Determine the (x, y) coordinate at the center of the cell enclosing the given text.  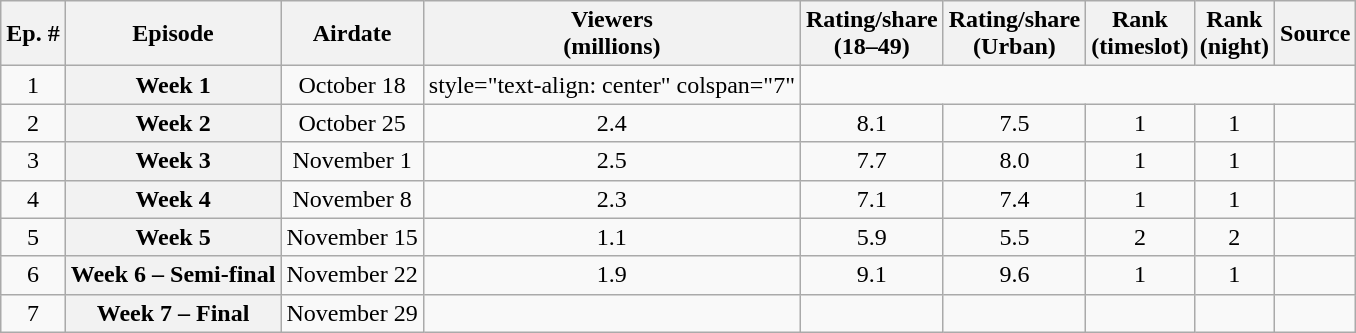
Ep. # (33, 34)
November 29 (352, 313)
7.7 (872, 161)
Week 3 (173, 161)
Week 6 – Semi-final (173, 275)
9.6 (1014, 275)
3 (33, 161)
Week 7 – Final (173, 313)
Rank(night) (1234, 34)
Rating/share(18–49) (872, 34)
October 25 (352, 123)
4 (33, 199)
2.5 (612, 161)
1.9 (612, 275)
Rating/share(Urban) (1014, 34)
2.4 (612, 123)
7.4 (1014, 199)
November 8 (352, 199)
7 (33, 313)
6 (33, 275)
7.1 (872, 199)
5.5 (1014, 237)
style="text-align: center" colspan="7" (612, 85)
7.5 (1014, 123)
8.0 (1014, 161)
2.3 (612, 199)
5.9 (872, 237)
Rank(timeslot) (1140, 34)
Week 4 (173, 199)
October 18 (352, 85)
Week 5 (173, 237)
Airdate (352, 34)
Week 1 (173, 85)
Source (1316, 34)
November 1 (352, 161)
Viewers(millions) (612, 34)
5 (33, 237)
November 15 (352, 237)
1.1 (612, 237)
Episode (173, 34)
8.1 (872, 123)
Week 2 (173, 123)
November 22 (352, 275)
9.1 (872, 275)
